Locate the cell with the specified text and output its [X, Y] center coordinate. 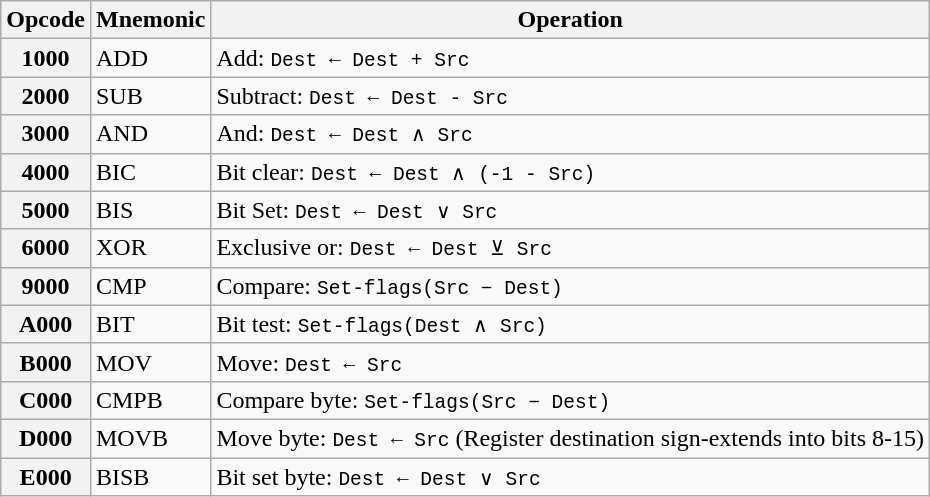
Exclusive or: Dest ← Dest ⊻ Src [570, 248]
C000 [46, 400]
2000 [46, 96]
Bit test: Set-flags(Dest ∧ Src) [570, 324]
BIC [150, 172]
BIT [150, 324]
D000 [46, 438]
BIS [150, 210]
Move byte: Dest ← Src (Register destination sign-extends into bits 8-15) [570, 438]
Bit clear: Dest ← Dest ∧ (-1 - Src) [570, 172]
B000 [46, 362]
Mnemonic [150, 20]
5000 [46, 210]
Subtract: Dest ← Dest - Src [570, 96]
BISB [150, 477]
XOR [150, 248]
A000 [46, 324]
1000 [46, 58]
3000 [46, 134]
Bit set byte: Dest ← Dest ∨ Src [570, 477]
Add: Dest ← Dest + Src [570, 58]
MOVB [150, 438]
ADD [150, 58]
CMPB [150, 400]
Move: Dest ← Src [570, 362]
Opcode [46, 20]
4000 [46, 172]
CMP [150, 286]
Compare byte: Set-flags(Src − Dest) [570, 400]
9000 [46, 286]
6000 [46, 248]
And: Dest ← Dest ∧ Src [570, 134]
Bit Set: Dest ← Dest ∨ Src [570, 210]
E000 [46, 477]
AND [150, 134]
MOV [150, 362]
Compare: Set-flags(Src − Dest) [570, 286]
SUB [150, 96]
Operation [570, 20]
